From the cell containing the given text, extract its center point as (X, Y) coordinate. 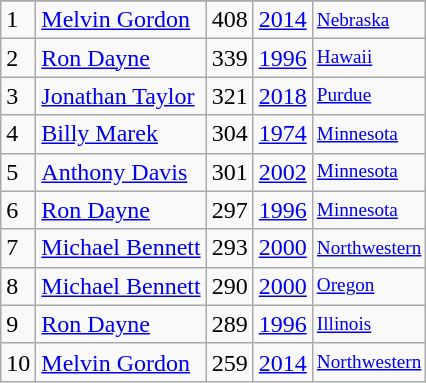
2018 (282, 96)
9 (18, 324)
Hawaii (369, 58)
304 (230, 134)
Nebraska (369, 20)
Purdue (369, 96)
6 (18, 210)
1974 (282, 134)
Jonathan Taylor (121, 96)
3 (18, 96)
Anthony Davis (121, 172)
297 (230, 210)
4 (18, 134)
290 (230, 286)
Illinois (369, 324)
2002 (282, 172)
8 (18, 286)
408 (230, 20)
10 (18, 362)
289 (230, 324)
Billy Marek (121, 134)
339 (230, 58)
259 (230, 362)
301 (230, 172)
Oregon (369, 286)
293 (230, 248)
2 (18, 58)
1 (18, 20)
5 (18, 172)
7 (18, 248)
321 (230, 96)
